Extract the [X, Y] coordinate from the center of the cell holding the provided text.  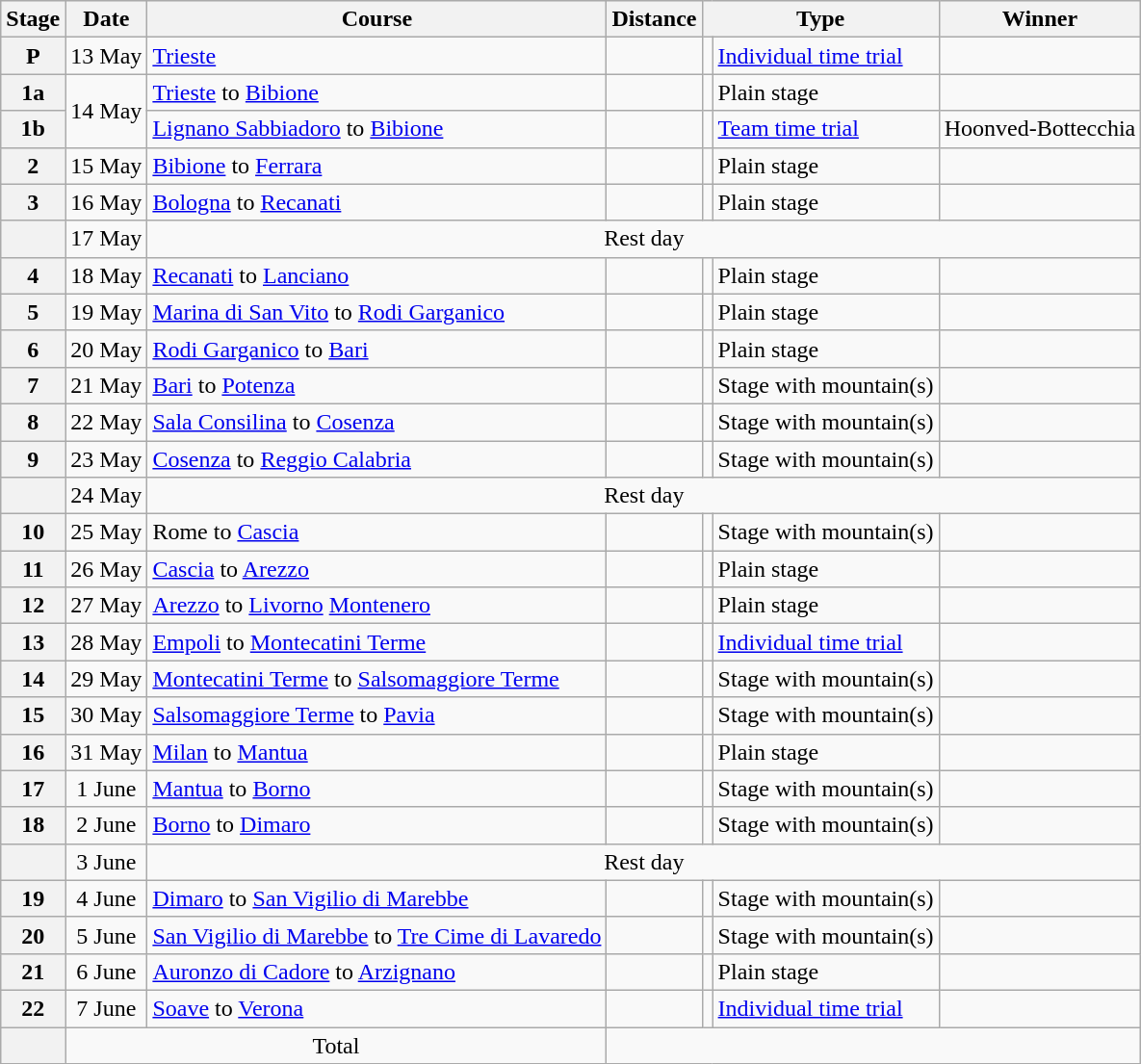
13 May [106, 56]
28 May [106, 642]
22 May [106, 422]
1 June [106, 789]
Total [336, 1045]
Course [377, 19]
Soave to Verona [377, 1008]
Sala Consilina to Cosenza [377, 422]
2 June [106, 825]
6 [33, 349]
5 June [106, 935]
Lignano Sabbiadoro to Bibione [377, 129]
Marina di San Vito to Rodi Garganico [377, 312]
23 May [106, 459]
21 [33, 972]
30 May [106, 715]
Trieste [377, 56]
19 May [106, 312]
22 [33, 1008]
7 June [106, 1008]
Stage [33, 19]
15 May [106, 166]
Milan to Mantua [377, 752]
20 May [106, 349]
Bibione to Ferrara [377, 166]
16 May [106, 202]
Rome to Cascia [377, 532]
15 [33, 715]
2 [33, 166]
Empoli to Montecatini Terme [377, 642]
27 May [106, 606]
10 [33, 532]
Winner [1040, 19]
Montecatini Terme to Salsomaggiore Terme [377, 679]
18 [33, 825]
5 [33, 312]
14 [33, 679]
29 May [106, 679]
3 [33, 202]
20 [33, 935]
Bari to Potenza [377, 385]
3 June [106, 862]
31 May [106, 752]
Type [820, 19]
Bologna to Recanati [377, 202]
14 May [106, 111]
13 [33, 642]
Mantua to Borno [377, 789]
11 [33, 569]
18 May [106, 275]
25 May [106, 532]
26 May [106, 569]
17 [33, 789]
Date [106, 19]
Salsomaggiore Terme to Pavia [377, 715]
P [33, 56]
San Vigilio di Marebbe to Tre Cime di Lavaredo [377, 935]
Dimaro to San Vigilio di Marebbe [377, 898]
7 [33, 385]
24 May [106, 496]
Recanati to Lanciano [377, 275]
Trieste to Bibione [377, 92]
17 May [106, 239]
6 June [106, 972]
4 [33, 275]
Rodi Garganico to Bari [377, 349]
4 June [106, 898]
Hoonved-Bottecchia [1040, 129]
16 [33, 752]
9 [33, 459]
Auronzo di Cadore to Arzignano [377, 972]
19 [33, 898]
Distance [655, 19]
Arezzo to Livorno Montenero [377, 606]
Team time trial [826, 129]
Borno to Dimaro [377, 825]
1b [33, 129]
1a [33, 92]
12 [33, 606]
8 [33, 422]
Cosenza to Reggio Calabria [377, 459]
Cascia to Arezzo [377, 569]
21 May [106, 385]
